Find where the given text appears and provide that cell's center as [x, y] coordinate. 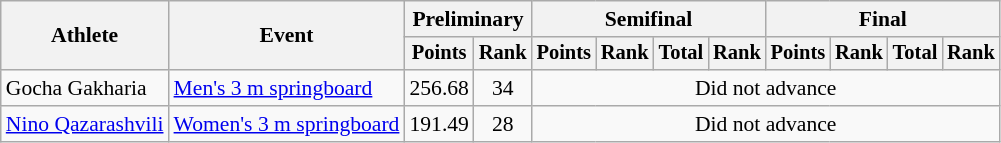
Women's 3 m springboard [287, 124]
34 [503, 88]
Final [883, 19]
Athlete [85, 36]
Preliminary [468, 19]
Nino Qazarashvili [85, 124]
28 [503, 124]
191.49 [438, 124]
Gocha Gakharia [85, 88]
Men's 3 m springboard [287, 88]
Event [287, 36]
256.68 [438, 88]
Semifinal [649, 19]
